Locate the cell with the specified text and output its [X, Y] center coordinate. 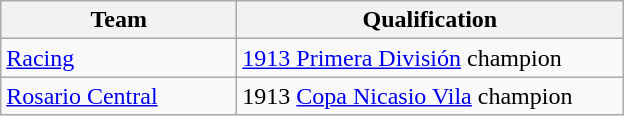
Racing [119, 58]
1913 Primera División champion [430, 58]
1913 Copa Nicasio Vila champion [430, 96]
Team [119, 20]
Rosario Central [119, 96]
Qualification [430, 20]
